Scan for the cell matching the given text and deliver its (X, Y) coordinate at center. 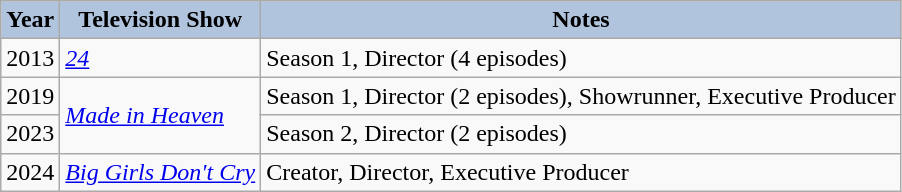
2013 (30, 58)
Television Show (160, 20)
Year (30, 20)
Season 1, Director (4 episodes) (582, 58)
2019 (30, 96)
Creator, Director, Executive Producer (582, 172)
Season 2, Director (2 episodes) (582, 134)
2023 (30, 134)
Big Girls Don't Cry (160, 172)
Made in Heaven (160, 115)
24 (160, 58)
2024 (30, 172)
Season 1, Director (2 episodes), Showrunner, Executive Producer (582, 96)
Notes (582, 20)
